Determine the (x, y) coordinate at the center of the cell enclosing the given text.  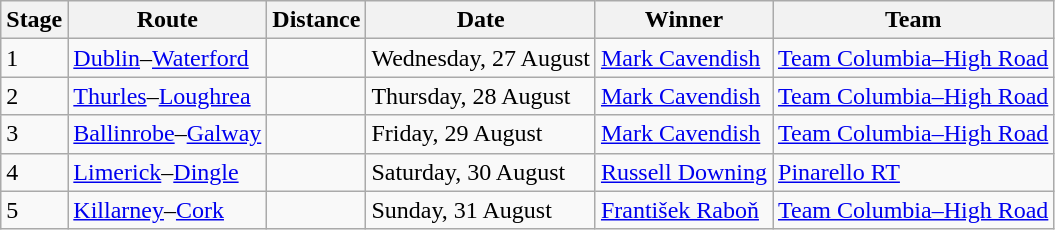
Thurles–Loughrea (168, 96)
Dublin–Waterford (168, 58)
3 (34, 134)
5 (34, 210)
Saturday, 30 August (481, 172)
1 (34, 58)
Limerick–Dingle (168, 172)
4 (34, 172)
Wednesday, 27 August (481, 58)
Killarney–Cork (168, 210)
Date (481, 20)
Pinarello RT (912, 172)
Stage (34, 20)
Friday, 29 August (481, 134)
2 (34, 96)
Sunday, 31 August (481, 210)
Thursday, 28 August (481, 96)
Winner (684, 20)
Route (168, 20)
Distance (316, 20)
Ballinrobe–Galway (168, 134)
Russell Downing (684, 172)
František Raboň (684, 210)
Team (912, 20)
